Pinpoint the cell where the given text exists, returning its (x, y) midpoint coordinate. 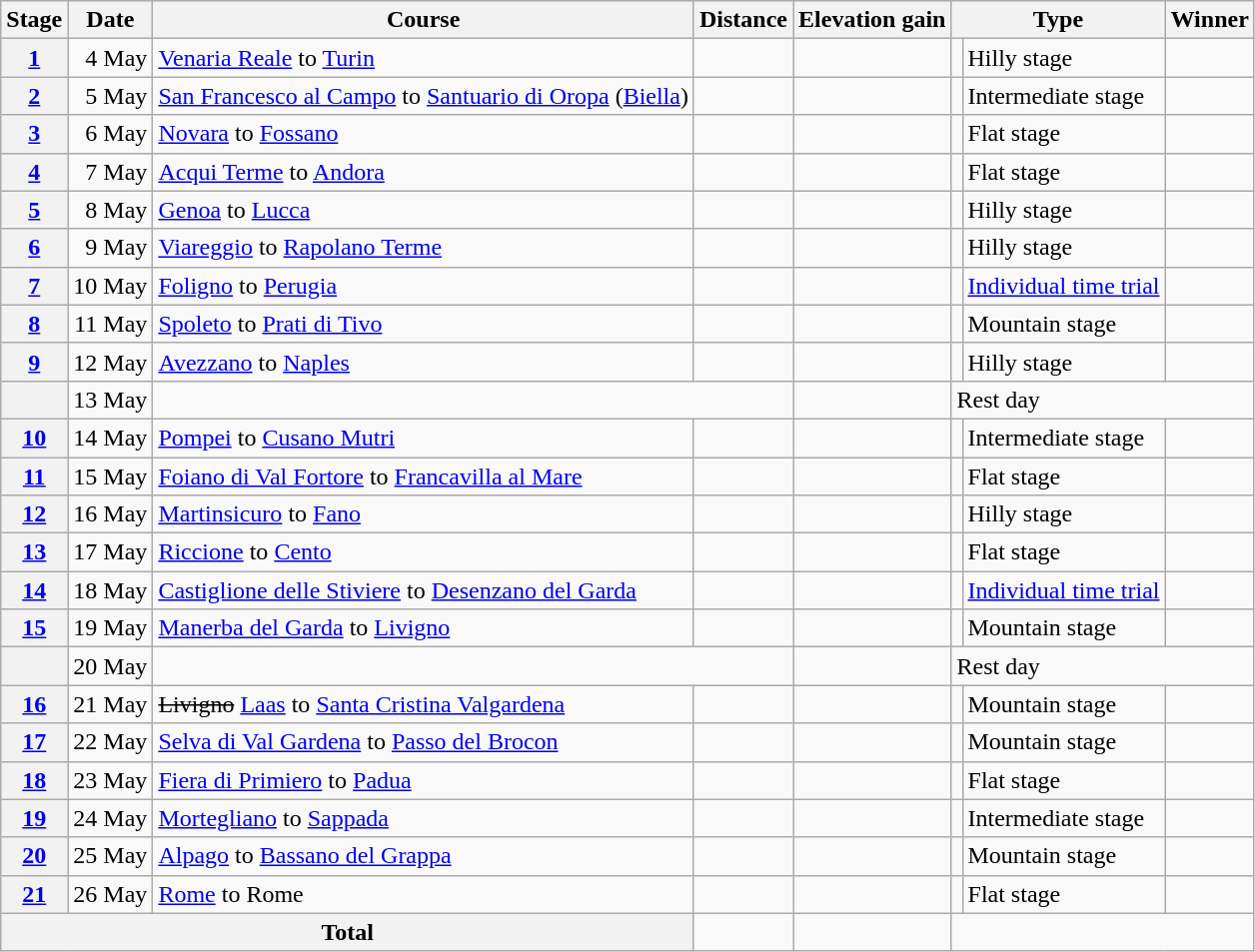
1 (34, 58)
12 (34, 514)
19 (34, 818)
Genoa to Lucca (424, 210)
Distance (743, 20)
11 May (110, 324)
Alpago to Bassano del Grappa (424, 856)
8 (34, 324)
Avezzano to Naples (424, 362)
24 May (110, 818)
Manerba del Garda to Livigno (424, 628)
18 May (110, 590)
15 May (110, 476)
Foiano di Val Fortore to Francavilla al Mare (424, 476)
25 May (110, 856)
19 May (110, 628)
9 (34, 362)
13 May (110, 400)
Acqui Terme to Andora (424, 172)
20 May (110, 666)
7 May (110, 172)
22 May (110, 742)
10 (34, 438)
10 May (110, 286)
Total (348, 932)
Castiglione delle Stiviere to Desenzano del Garda (424, 590)
Novara to Fossano (424, 134)
4 May (110, 58)
15 (34, 628)
Stage (34, 20)
Elevation gain (872, 20)
Winner (1209, 20)
14 (34, 590)
26 May (110, 894)
Foligno to Perugia (424, 286)
18 (34, 780)
8 May (110, 210)
Date (110, 20)
San Francesco al Campo to Santuario di Oropa (Biella) (424, 96)
Mortegliano to Sappada (424, 818)
4 (34, 172)
7 (34, 286)
13 (34, 552)
6 (34, 248)
5 (34, 210)
5 May (110, 96)
Livigno Laas to Santa Cristina Valgardena (424, 704)
Selva di Val Gardena to Passo del Brocon (424, 742)
Type (1058, 20)
Spoleto to Prati di Tivo (424, 324)
Viareggio to Rapolano Terme (424, 248)
2 (34, 96)
16 May (110, 514)
Course (424, 20)
Rome to Rome (424, 894)
17 (34, 742)
14 May (110, 438)
9 May (110, 248)
21 May (110, 704)
Fiera di Primiero to Padua (424, 780)
Pompei to Cusano Mutri (424, 438)
11 (34, 476)
21 (34, 894)
3 (34, 134)
12 May (110, 362)
6 May (110, 134)
Venaria Reale to Turin (424, 58)
23 May (110, 780)
16 (34, 704)
17 May (110, 552)
20 (34, 856)
Riccione to Cento (424, 552)
Martinsicuro to Fano (424, 514)
